Extract the (x, y) coordinate from the center of the cell holding the provided text.  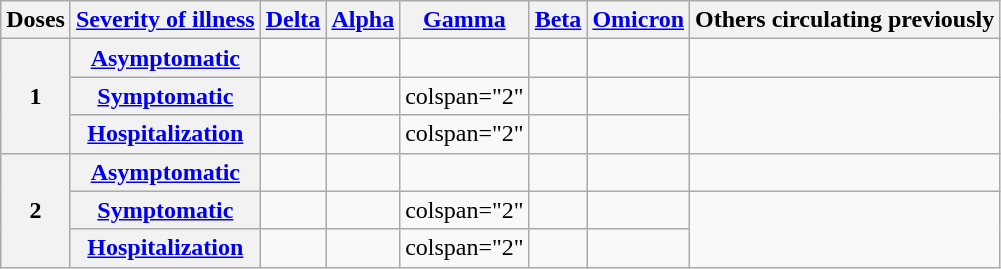
Alpha (363, 20)
Beta (558, 20)
Gamma (465, 20)
Omicron (638, 20)
Delta (293, 20)
Others circulating previously (845, 20)
Doses (36, 20)
2 (36, 210)
Severity of illness (165, 20)
1 (36, 96)
